Determine the [x, y] coordinate at the center of the cell enclosing the given text.  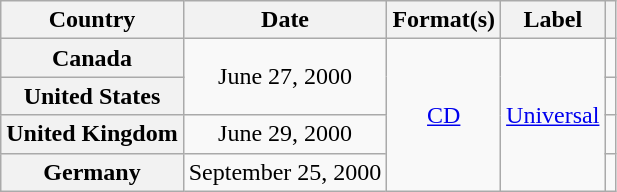
CD [444, 115]
Universal [553, 115]
United Kingdom [92, 134]
June 27, 2000 [285, 77]
September 25, 2000 [285, 172]
Country [92, 20]
Date [285, 20]
Format(s) [444, 20]
Label [553, 20]
June 29, 2000 [285, 134]
Canada [92, 58]
Germany [92, 172]
United States [92, 96]
